Extract the (X, Y) coordinate from the center of the cell holding the provided text.  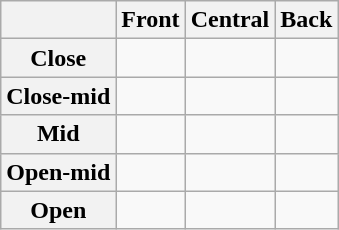
Close-mid (58, 96)
Central (230, 20)
Back (306, 20)
Close (58, 58)
Front (150, 20)
Mid (58, 134)
Open (58, 210)
Open-mid (58, 172)
